Capture the cell that displays the provided text and extract its (x, y) central coordinate. 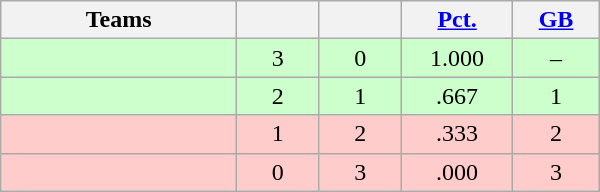
GB (556, 20)
– (556, 58)
.000 (456, 172)
.333 (456, 134)
Pct. (456, 20)
Teams (119, 20)
.667 (456, 96)
1.000 (456, 58)
